Provide the (x, y) coordinate of the cell's center where the given text is located.  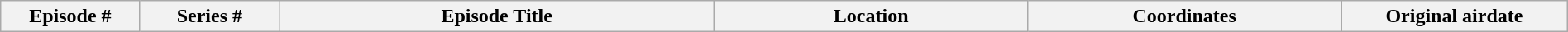
Episode Title (497, 16)
Original airdate (1455, 16)
Episode # (70, 16)
Location (872, 16)
Series # (209, 16)
Coordinates (1184, 16)
